Locate the cell with the specified text and output its [x, y] center coordinate. 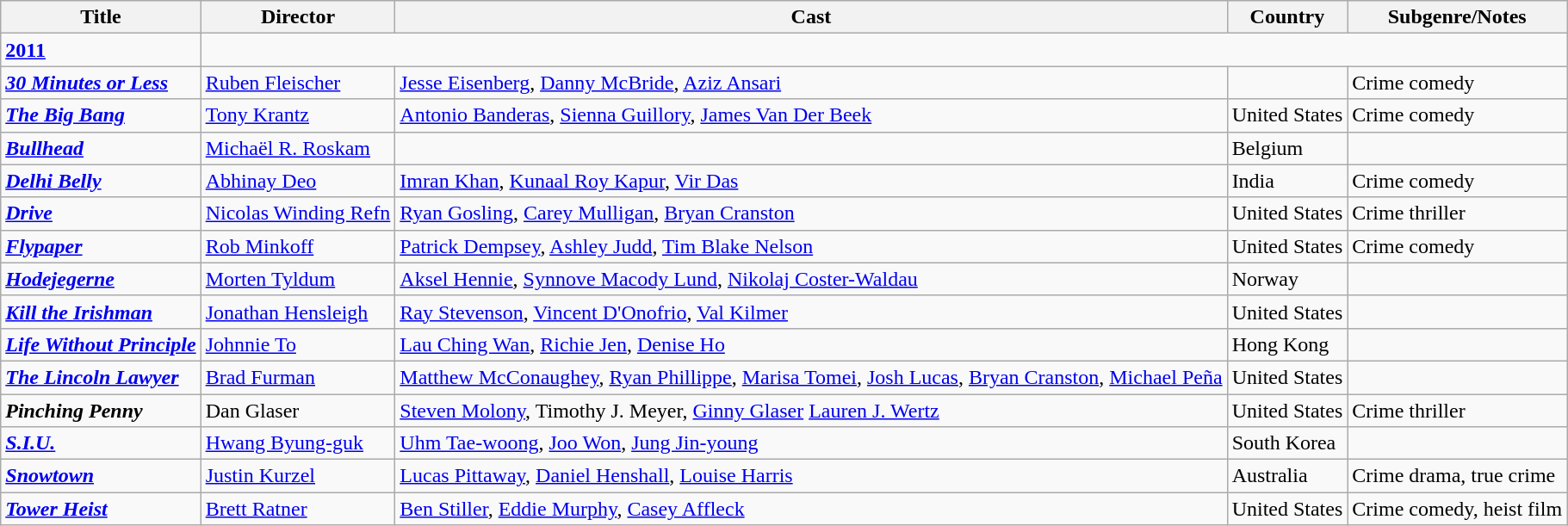
Crime comedy, heist film [1457, 509]
Subgenre/Notes [1457, 17]
South Korea [1287, 443]
Justin Kurzel [298, 476]
Cast [811, 17]
Tower Heist [101, 509]
Lau Ching Wan, Richie Jen, Denise Ho [811, 344]
Hodejegerne [101, 279]
Aksel Hennie, Synnove Macody Lund, Nikolaj Coster-Waldau [811, 279]
Director [298, 17]
Imran Khan, Kunaal Roy Kapur, Vir Das [811, 181]
Nicolas Winding Refn [298, 213]
Hong Kong [1287, 344]
Kill the Irishman [101, 312]
Ben Stiller, Eddie Murphy, Casey Affleck [811, 509]
The Lincoln Lawyer [101, 377]
Crime drama, true crime [1457, 476]
Drive [101, 213]
Flypaper [101, 246]
Brett Ratner [298, 509]
The Big Bang [101, 115]
Michaël R. Roskam [298, 148]
Uhm Tae-woong, Joo Won, Jung Jin-young [811, 443]
Dan Glaser [298, 411]
Lucas Pittaway, Daniel Henshall, Louise Harris [811, 476]
Ruben Fleischer [298, 83]
Country [1287, 17]
30 Minutes or Less [101, 83]
Morten Tyldum [298, 279]
Delhi Belly [101, 181]
Rob Minkoff [298, 246]
Antonio Banderas, Sienna Guillory, James Van Der Beek [811, 115]
2011 [101, 50]
Ray Stevenson, Vincent D'Onofrio, Val Kilmer [811, 312]
Hwang Byung-guk [298, 443]
Pinching Penny [101, 411]
Matthew McConaughey, Ryan Phillippe, Marisa Tomei, Josh Lucas, Bryan Cranston, Michael Peña [811, 377]
Snowtown [101, 476]
Brad Furman [298, 377]
Johnnie To [298, 344]
Norway [1287, 279]
Abhinay Deo [298, 181]
S.I.U. [101, 443]
Ryan Gosling, Carey Mulligan, Bryan Cranston [811, 213]
Title [101, 17]
Patrick Dempsey, Ashley Judd, Tim Blake Nelson [811, 246]
Jonathan Hensleigh [298, 312]
Australia [1287, 476]
Belgium [1287, 148]
Bullhead [101, 148]
Tony Krantz [298, 115]
Jesse Eisenberg, Danny McBride, Aziz Ansari [811, 83]
Life Without Principle [101, 344]
Steven Molony, Timothy J. Meyer, Ginny Glaser Lauren J. Wertz [811, 411]
India [1287, 181]
